Find where the given text appears and provide that cell's center as (X, Y) coordinate. 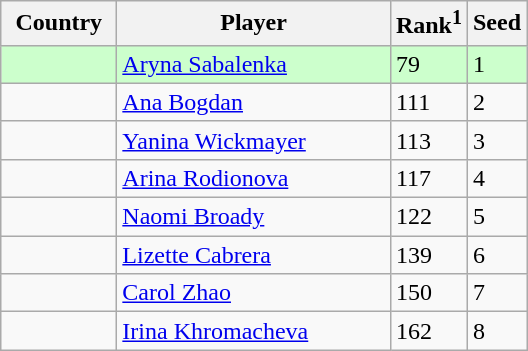
Arina Rodionova (254, 178)
2 (496, 102)
117 (428, 178)
5 (496, 217)
Naomi Broady (254, 217)
Aryna Sabalenka (254, 64)
111 (428, 102)
4 (496, 178)
Seed (496, 24)
150 (428, 293)
Rank1 (428, 24)
Lizette Cabrera (254, 255)
Country (59, 24)
162 (428, 331)
Carol Zhao (254, 293)
6 (496, 255)
Yanina Wickmayer (254, 140)
3 (496, 140)
7 (496, 293)
122 (428, 217)
8 (496, 331)
139 (428, 255)
1 (496, 64)
Irina Khromacheva (254, 331)
113 (428, 140)
79 (428, 64)
Ana Bogdan (254, 102)
Player (254, 24)
